Scan for the cell matching the given text and deliver its (X, Y) coordinate at center. 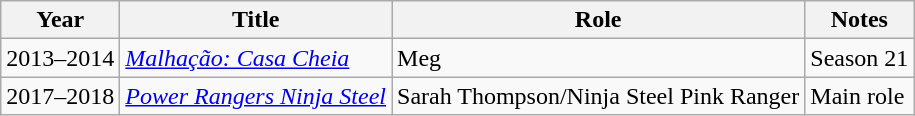
2013–2014 (60, 58)
Season 21 (860, 58)
Main role (860, 96)
Power Rangers Ninja Steel (256, 96)
Year (60, 20)
Sarah Thompson/Ninja Steel Pink Ranger (598, 96)
Malhação: Casa Cheia (256, 58)
Meg (598, 58)
Role (598, 20)
Notes (860, 20)
Title (256, 20)
2017–2018 (60, 96)
